Locate the cell with the specified text and output its [x, y] center coordinate. 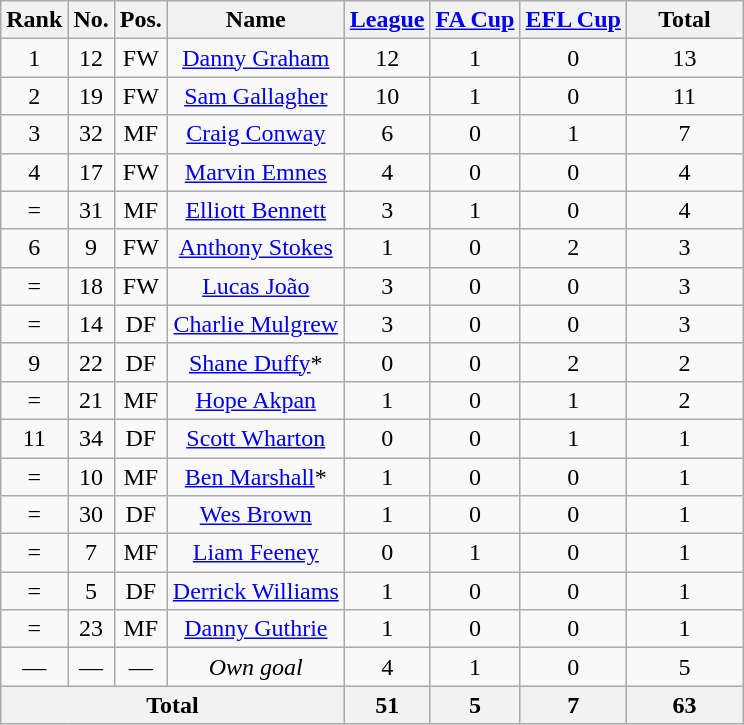
Pos. [140, 20]
Elliott Bennett [256, 210]
Anthony Stokes [256, 248]
No. [91, 20]
Own goal [256, 667]
30 [91, 515]
18 [91, 286]
Craig Conway [256, 134]
34 [91, 438]
League [387, 20]
Marvin Emnes [256, 172]
13 [684, 58]
Danny Graham [256, 58]
51 [387, 705]
22 [91, 362]
EFL Cup [573, 20]
Scott Wharton [256, 438]
FA Cup [475, 20]
19 [91, 96]
17 [91, 172]
Name [256, 20]
Hope Akpan [256, 400]
Ben Marshall* [256, 477]
63 [684, 705]
32 [91, 134]
Charlie Mulgrew [256, 324]
Shane Duffy* [256, 362]
Liam Feeney [256, 553]
Wes Brown [256, 515]
31 [91, 210]
14 [91, 324]
Lucas João [256, 286]
23 [91, 629]
Derrick Williams [256, 591]
21 [91, 400]
Rank [34, 20]
Danny Guthrie [256, 629]
Sam Gallagher [256, 96]
